Detect which cell encompasses the target text, then output its (x, y) center coordinate. 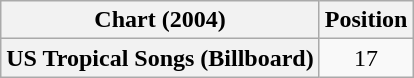
17 (366, 58)
Chart (2004) (160, 20)
Position (366, 20)
US Tropical Songs (Billboard) (160, 58)
